Provide the (x, y) coordinate of the cell's center where the given text is located.  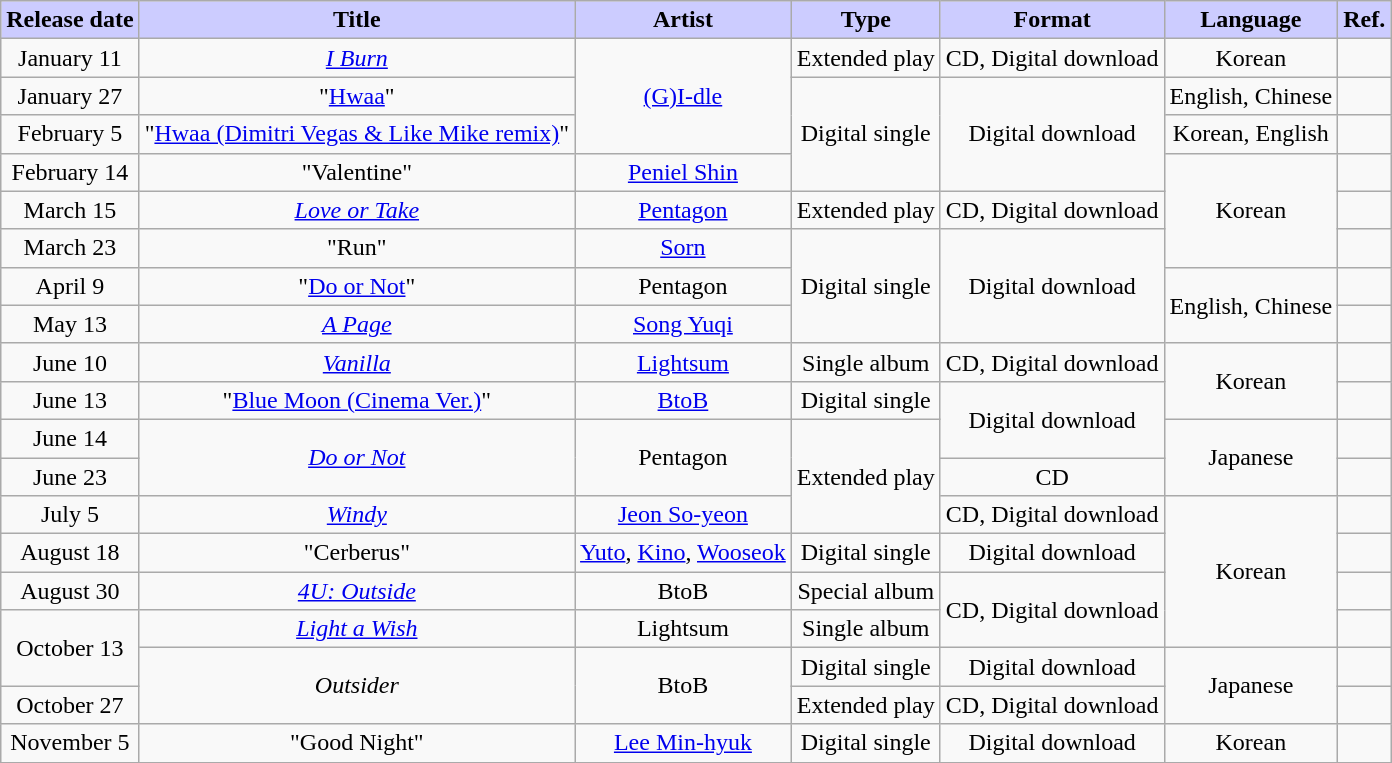
April 9 (70, 286)
Release date (70, 20)
(G)I-dle (684, 96)
"Valentine" (356, 172)
Lee Min-hyuk (684, 743)
I Burn (356, 58)
Song Yuqi (684, 324)
Ref. (1364, 20)
"Blue Moon (Cinema Ver.)" (356, 400)
Korean, English (1251, 134)
4U: Outside (356, 591)
June 13 (70, 400)
January 11 (70, 58)
Peniel Shin (684, 172)
June 10 (70, 362)
August 18 (70, 553)
May 13 (70, 324)
Outsider (356, 686)
August 30 (70, 591)
"Good Night" (356, 743)
January 27 (70, 96)
"Run" (356, 248)
Artist (684, 20)
Windy (356, 515)
Format (1052, 20)
CD (1052, 477)
"Hwaa" (356, 96)
A Page (356, 324)
Language (1251, 20)
June 23 (70, 477)
Type (866, 20)
June 14 (70, 438)
"Hwaa (Dimitri Vegas & Like Mike remix)" (356, 134)
Love or Take (356, 210)
Vanilla (356, 362)
Light a Wish (356, 629)
March 23 (70, 248)
Special album (866, 591)
October 13 (70, 648)
February 14 (70, 172)
February 5 (70, 134)
July 5 (70, 515)
October 27 (70, 705)
"Cerberus" (356, 553)
Yuto, Kino, Wooseok (684, 553)
November 5 (70, 743)
"Do or Not" (356, 286)
Title (356, 20)
Sorn (684, 248)
Do or Not (356, 457)
March 15 (70, 210)
Jeon So-yeon (684, 515)
